Capture the cell that displays the provided text and extract its (X, Y) central coordinate. 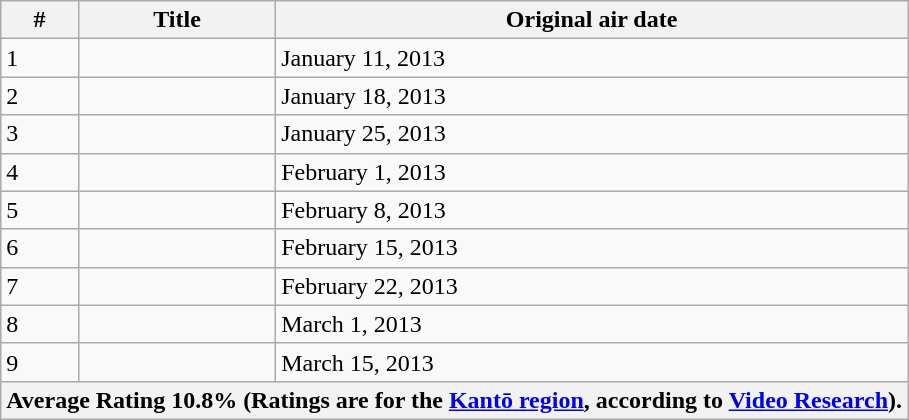
# (40, 20)
2 (40, 96)
Title (176, 20)
7 (40, 286)
3 (40, 134)
February 1, 2013 (592, 172)
1 (40, 58)
February 22, 2013 (592, 286)
March 1, 2013 (592, 324)
January 25, 2013 (592, 134)
February 15, 2013 (592, 248)
March 15, 2013 (592, 362)
January 11, 2013 (592, 58)
Average Rating 10.8% (Ratings are for the Kantō region, according to Video Research). (454, 400)
February 8, 2013 (592, 210)
8 (40, 324)
6 (40, 248)
9 (40, 362)
5 (40, 210)
January 18, 2013 (592, 96)
Original air date (592, 20)
4 (40, 172)
